Output the [x, y] coordinate of the center of the cell containing the given text.  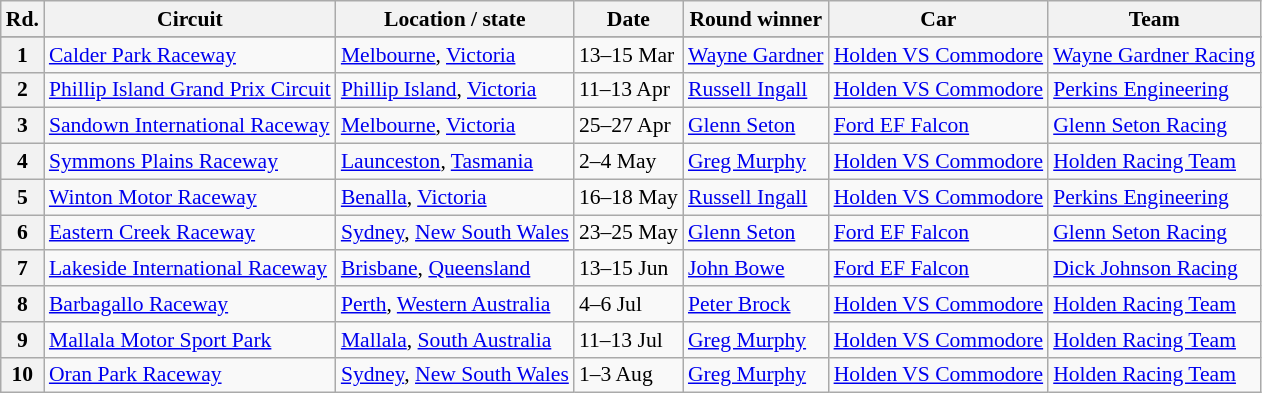
4 [22, 162]
Mallala, South Australia [455, 340]
9 [22, 340]
Eastern Creek Raceway [190, 233]
13–15 Jun [628, 269]
Circuit [190, 19]
2 [22, 90]
7 [22, 269]
Wayne Gardner [756, 55]
Launceston, Tasmania [455, 162]
10 [22, 375]
Benalla, Victoria [455, 197]
3 [22, 126]
Winton Motor Raceway [190, 197]
Phillip Island Grand Prix Circuit [190, 90]
16–18 May [628, 197]
6 [22, 233]
Lakeside International Raceway [190, 269]
Dick Johnson Racing [1154, 269]
John Bowe [756, 269]
13–15 Mar [628, 55]
1 [22, 55]
Date [628, 19]
Rd. [22, 19]
Calder Park Raceway [190, 55]
1–3 Aug [628, 375]
Team [1154, 19]
23–25 May [628, 233]
Oran Park Raceway [190, 375]
Round winner [756, 19]
2–4 May [628, 162]
8 [22, 304]
Wayne Gardner Racing [1154, 55]
Mallala Motor Sport Park [190, 340]
Symmons Plains Raceway [190, 162]
Phillip Island, Victoria [455, 90]
Brisbane, Queensland [455, 269]
Car [939, 19]
Peter Brock [756, 304]
Sandown International Raceway [190, 126]
11–13 Apr [628, 90]
4–6 Jul [628, 304]
Barbagallo Raceway [190, 304]
Perth, Western Australia [455, 304]
Location / state [455, 19]
5 [22, 197]
25–27 Apr [628, 126]
11–13 Jul [628, 340]
